Output the (x, y) coordinate of the center of the cell containing the given text.  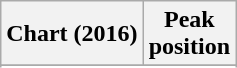
Peakposition (189, 34)
Chart (2016) (72, 34)
